Return [x, y] of the center of cell containing provided text 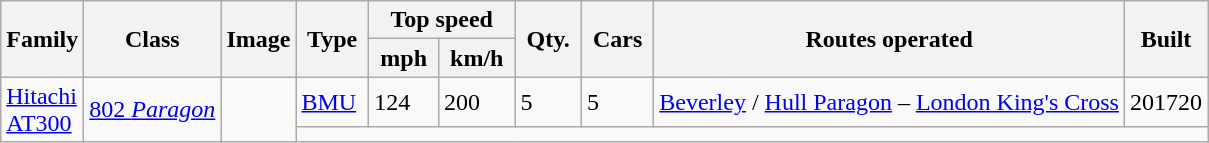
201720 [1166, 102]
BMU [332, 102]
124 [404, 102]
Type [332, 39]
802 Paragon [152, 110]
Top speed [442, 20]
Image [258, 39]
mph [404, 58]
Routes operated [890, 39]
Family [42, 39]
km/h [477, 58]
Qty. [548, 39]
Class [152, 39]
200 [477, 102]
Built [1166, 39]
HitachiAT300 [42, 110]
Beverley / Hull Paragon – London King's Cross [890, 102]
Cars [617, 39]
